Detect which cell encompasses the target text, then output its [X, Y] center coordinate. 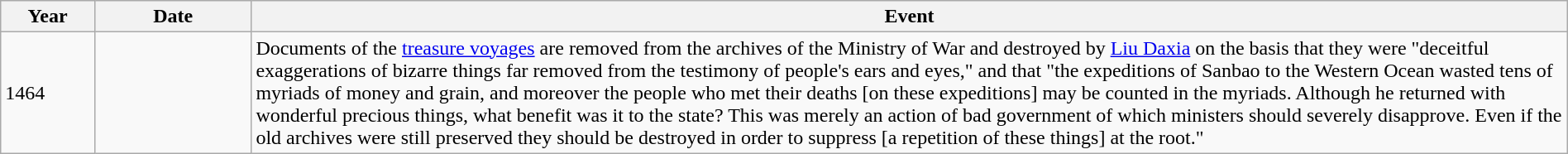
Year [48, 17]
Event [910, 17]
1464 [48, 93]
Date [172, 17]
